Return the [x, y] coordinate for the center point of the cell that contains the specified text.  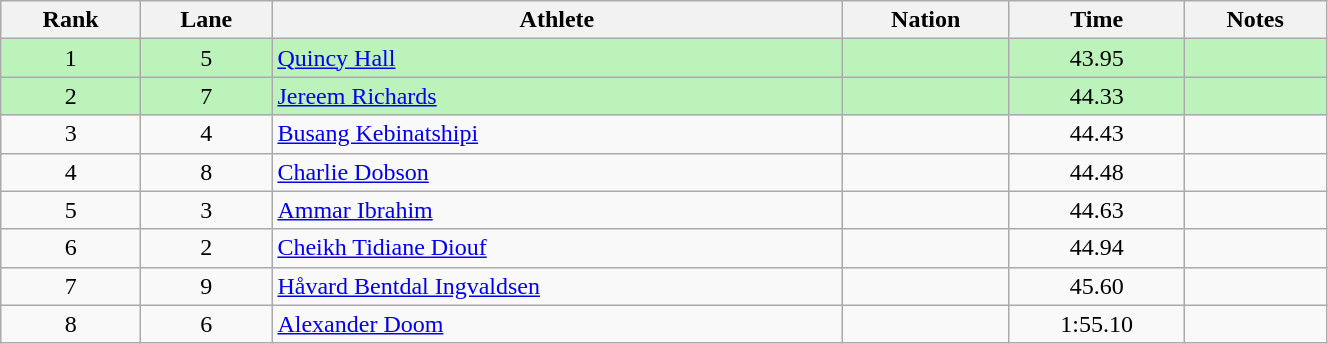
45.60 [1096, 286]
9 [206, 286]
Nation [926, 20]
1 [71, 58]
44.33 [1096, 96]
Charlie Dobson [557, 172]
Alexander Doom [557, 324]
Ammar Ibrahim [557, 210]
44.48 [1096, 172]
Athlete [557, 20]
44.63 [1096, 210]
Busang Kebinatshipi [557, 134]
44.94 [1096, 248]
Notes [1256, 20]
Håvard Bentdal Ingvaldsen [557, 286]
43.95 [1096, 58]
1:55.10 [1096, 324]
Lane [206, 20]
Rank [71, 20]
44.43 [1096, 134]
Jereem Richards [557, 96]
Time [1096, 20]
Cheikh Tidiane Diouf [557, 248]
Quincy Hall [557, 58]
